Find where the given text appears and provide that cell's center as [X, Y] coordinate. 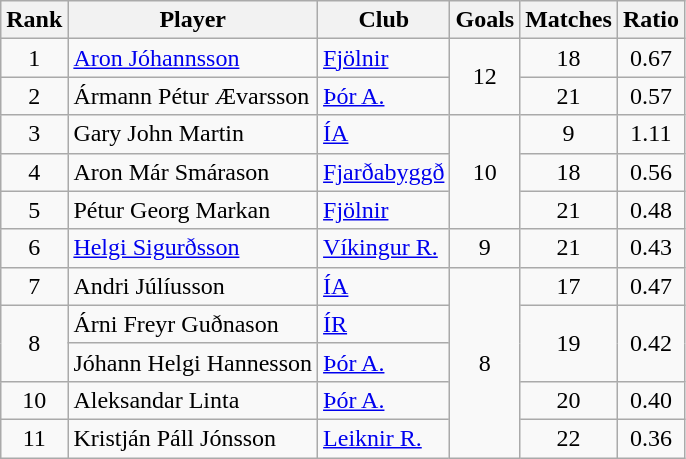
Fjarðabyggð [384, 172]
4 [34, 172]
11 [34, 438]
19 [569, 343]
ÍR [384, 324]
0.56 [650, 172]
Club [384, 20]
Aron Jóhannsson [193, 58]
Gary John Martin [193, 134]
0.40 [650, 400]
Kristján Páll Jónsson [193, 438]
3 [34, 134]
12 [485, 77]
Víkingur R. [384, 248]
Andri Júlíusson [193, 286]
22 [569, 438]
17 [569, 286]
0.57 [650, 96]
2 [34, 96]
Helgi Sigurðsson [193, 248]
Rank [34, 20]
1 [34, 58]
5 [34, 210]
Player [193, 20]
Goals [485, 20]
20 [569, 400]
Pétur Georg Markan [193, 210]
Matches [569, 20]
Aron Már Smárason [193, 172]
Aleksandar Linta [193, 400]
Leiknir R. [384, 438]
Ármann Pétur Ævarsson [193, 96]
0.36 [650, 438]
0.47 [650, 286]
Ratio [650, 20]
0.48 [650, 210]
Jóhann Helgi Hannesson [193, 362]
0.42 [650, 343]
6 [34, 248]
Árni Freyr Guðnason [193, 324]
0.43 [650, 248]
1.11 [650, 134]
7 [34, 286]
0.67 [650, 58]
